Identify which cell holds the provided text, then report its [X, Y] central coordinate. 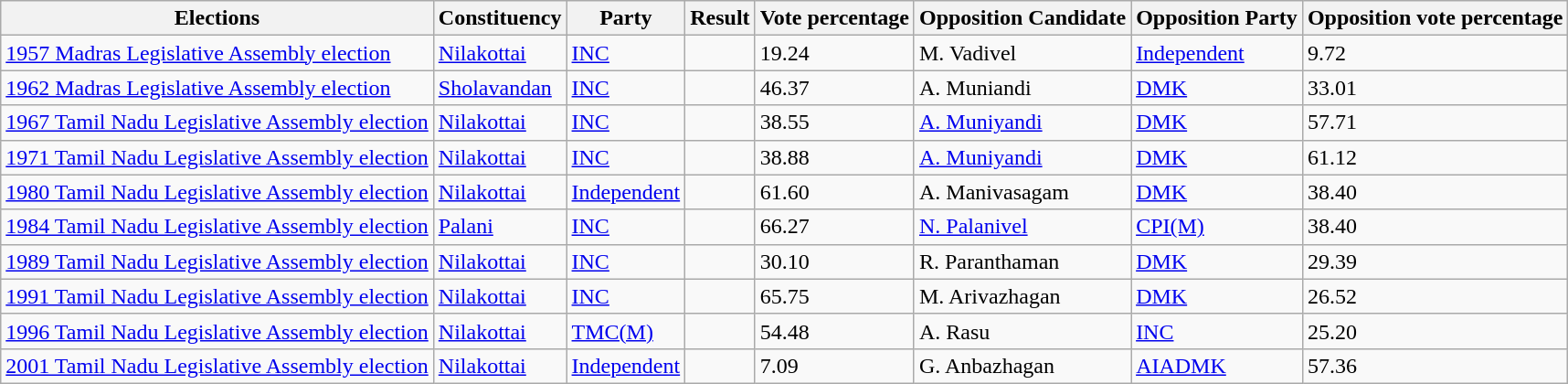
1980 Tamil Nadu Legislative Assembly election [217, 192]
1989 Tamil Nadu Legislative Assembly election [217, 261]
Opposition Party [1217, 18]
1996 Tamil Nadu Legislative Assembly election [217, 331]
Constituency [500, 18]
A. Muniandi [1022, 88]
1971 Tamil Nadu Legislative Assembly election [217, 157]
46.37 [834, 88]
30.10 [834, 261]
A. Manivasagam [1022, 192]
Opposition Candidate [1022, 18]
R. Paranthaman [1022, 261]
M. Arivazhagan [1022, 296]
Palani [500, 227]
61.60 [834, 192]
1962 Madras Legislative Assembly election [217, 88]
38.55 [834, 123]
2001 Tamil Nadu Legislative Assembly election [217, 366]
Sholavandan [500, 88]
Party [626, 18]
1957 Madras Legislative Assembly election [217, 53]
TMC(M) [626, 331]
54.48 [834, 331]
7.09 [834, 366]
Vote percentage [834, 18]
19.24 [834, 53]
Result [720, 18]
65.75 [834, 296]
1984 Tamil Nadu Legislative Assembly election [217, 227]
38.88 [834, 157]
9.72 [1435, 53]
25.20 [1435, 331]
CPI(M) [1217, 227]
26.52 [1435, 296]
M. Vadivel [1022, 53]
57.36 [1435, 366]
57.71 [1435, 123]
N. Palanivel [1022, 227]
66.27 [834, 227]
Elections [217, 18]
G. Anbazhagan [1022, 366]
AIADMK [1217, 366]
Opposition vote percentage [1435, 18]
A. Rasu [1022, 331]
1967 Tamil Nadu Legislative Assembly election [217, 123]
61.12 [1435, 157]
33.01 [1435, 88]
1991 Tamil Nadu Legislative Assembly election [217, 296]
29.39 [1435, 261]
